Find where the given text appears and provide that cell's center as (x, y) coordinate. 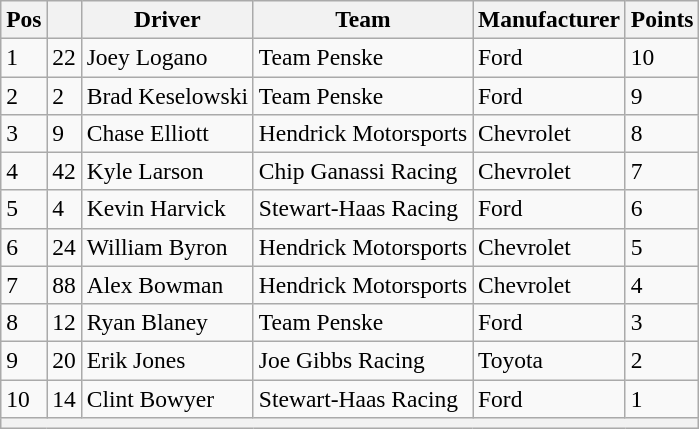
Manufacturer (550, 19)
42 (64, 171)
Brad Keselowski (167, 95)
Points (662, 19)
Alex Bowman (167, 285)
20 (64, 360)
Team (362, 19)
Clint Bowyer (167, 398)
Kyle Larson (167, 171)
22 (64, 57)
Pos (24, 19)
Joey Logano (167, 57)
Erik Jones (167, 360)
Joe Gibbs Racing (362, 360)
14 (64, 398)
12 (64, 322)
Chase Elliott (167, 133)
William Byron (167, 247)
Toyota (550, 360)
88 (64, 285)
Ryan Blaney (167, 322)
Chip Ganassi Racing (362, 171)
24 (64, 247)
Driver (167, 19)
Kevin Harvick (167, 209)
